Output the [X, Y] coordinate of the center of the cell containing the given text.  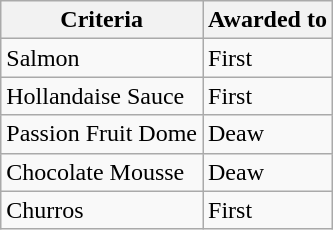
Hollandaise Sauce [102, 96]
Awarded to [267, 20]
Criteria [102, 20]
Chocolate Mousse [102, 172]
Salmon [102, 58]
Passion Fruit Dome [102, 134]
Churros [102, 210]
